Return (X, Y) of the center of cell containing provided text 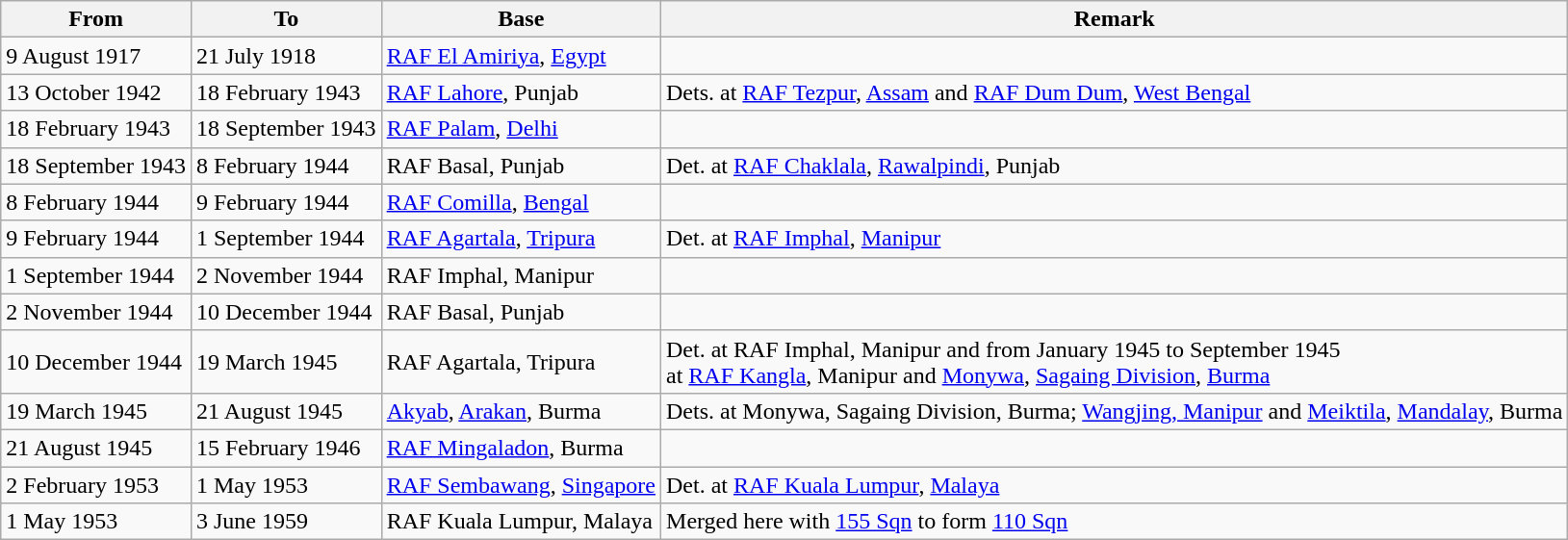
RAF Kuala Lumpur, Malaya (521, 522)
Det. at RAF Imphal, Manipur (1115, 239)
2 February 1953 (96, 484)
To (286, 19)
9 August 1917 (96, 56)
RAF Imphal, Manipur (521, 275)
Dets. at RAF Tezpur, Assam and RAF Dum Dum, West Bengal (1115, 92)
Base (521, 19)
Det. at RAF Imphal, Manipur and from January 1945 to September 1945 at RAF Kangla, Manipur and Monywa, Sagaing Division, Burma (1115, 362)
13 October 1942 (96, 92)
3 June 1959 (286, 522)
RAF Comilla, Bengal (521, 202)
RAF Sembawang, Singapore (521, 484)
RAF El Amiriya, Egypt (521, 56)
Akyab, Arakan, Burma (521, 411)
From (96, 19)
21 July 1918 (286, 56)
Det. at RAF Chaklala, Rawalpindi, Punjab (1115, 166)
Remark (1115, 19)
RAF Mingaladon, Burma (521, 448)
Dets. at Monywa, Sagaing Division, Burma; Wangjing, Manipur and Meiktila, Mandalay, Burma (1115, 411)
RAF Lahore, Punjab (521, 92)
Det. at RAF Kuala Lumpur, Malaya (1115, 484)
15 February 1946 (286, 448)
Merged here with 155 Sqn to form 110 Sqn (1115, 522)
RAF Palam, Delhi (521, 129)
